From the cell containing the given text, extract its center point as (X, Y) coordinate. 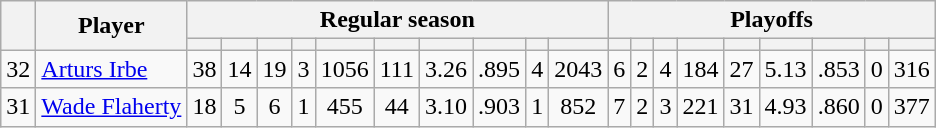
316 (912, 69)
Arturs Irbe (112, 69)
.853 (838, 69)
14 (240, 69)
377 (912, 107)
3.26 (446, 69)
5.13 (786, 69)
27 (742, 69)
3.10 (446, 107)
44 (396, 107)
Playoffs (772, 20)
111 (396, 69)
Player (112, 26)
221 (700, 107)
2043 (578, 69)
852 (578, 107)
38 (204, 69)
.903 (500, 107)
19 (274, 69)
.860 (838, 107)
7 (620, 107)
18 (204, 107)
1056 (344, 69)
Regular season (398, 20)
.895 (500, 69)
455 (344, 107)
184 (700, 69)
4.93 (786, 107)
32 (18, 69)
Wade Flaherty (112, 107)
5 (240, 107)
